Provide the (X, Y) coordinate of the cell's center where the given text is located.  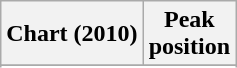
Peakposition (189, 34)
Chart (2010) (72, 34)
